Scan for the cell matching the given text and deliver its (x, y) coordinate at center. 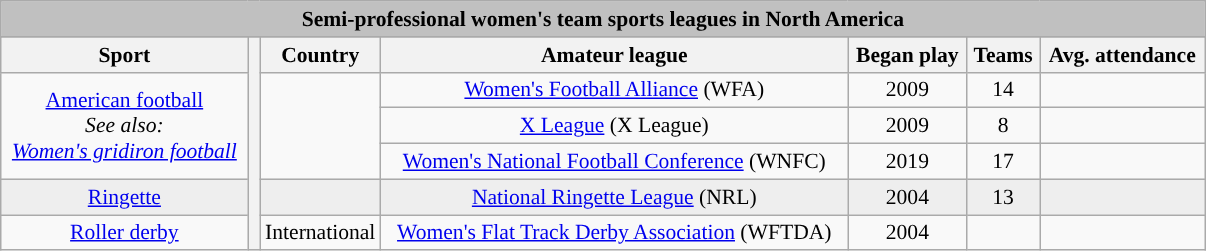
8 (1004, 126)
Semi-professional women's team sports leagues in North America (603, 19)
Avg. attendance (1122, 55)
American footballSee also:Women's gridiron football (124, 126)
X League (X League) (614, 126)
International (320, 233)
Sport (124, 55)
Women's Football Alliance (WFA) (614, 90)
Women's National Football Conference (WNFC) (614, 162)
13 (1004, 197)
Teams (1004, 55)
2019 (908, 162)
National Ringette League (NRL) (614, 197)
Roller derby (124, 233)
14 (1004, 90)
17 (1004, 162)
Amateur league (614, 55)
Ringette (124, 197)
Began play (908, 55)
Country (320, 55)
Women's Flat Track Derby Association (WFTDA) (614, 233)
